Return the (x, y) coordinate for the center point of the cell that contains the specified text.  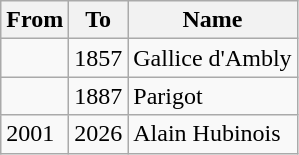
2001 (35, 134)
To (98, 20)
From (35, 20)
Name (212, 20)
Alain Hubinois (212, 134)
1857 (98, 58)
1887 (98, 96)
Gallice d'Ambly (212, 58)
Parigot (212, 96)
2026 (98, 134)
